Pinpoint the cell where the given text exists, returning its [x, y] midpoint coordinate. 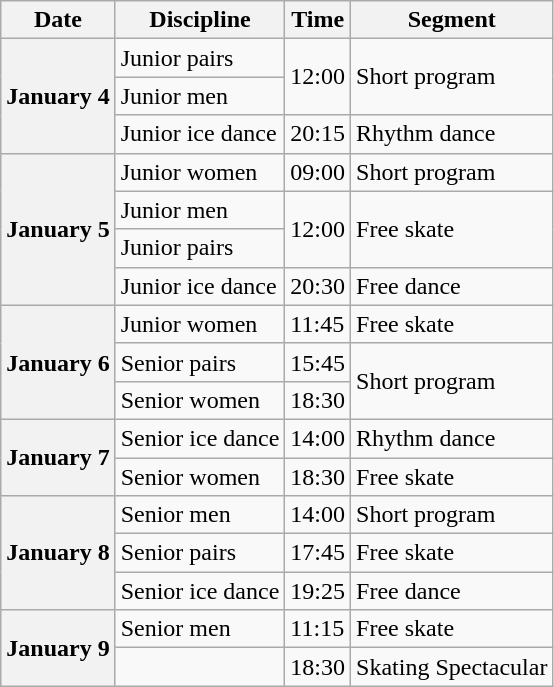
Skating Spectacular [452, 667]
Segment [452, 20]
January 6 [58, 362]
January 4 [58, 96]
January 5 [58, 229]
Discipline [200, 20]
09:00 [318, 172]
11:45 [318, 324]
January 9 [58, 648]
19:25 [318, 591]
Time [318, 20]
20:30 [318, 286]
11:15 [318, 629]
January 8 [58, 553]
20:15 [318, 134]
January 7 [58, 457]
17:45 [318, 553]
15:45 [318, 362]
Date [58, 20]
